Search for the cell housing the specified text and yield its [X, Y] center coordinate. 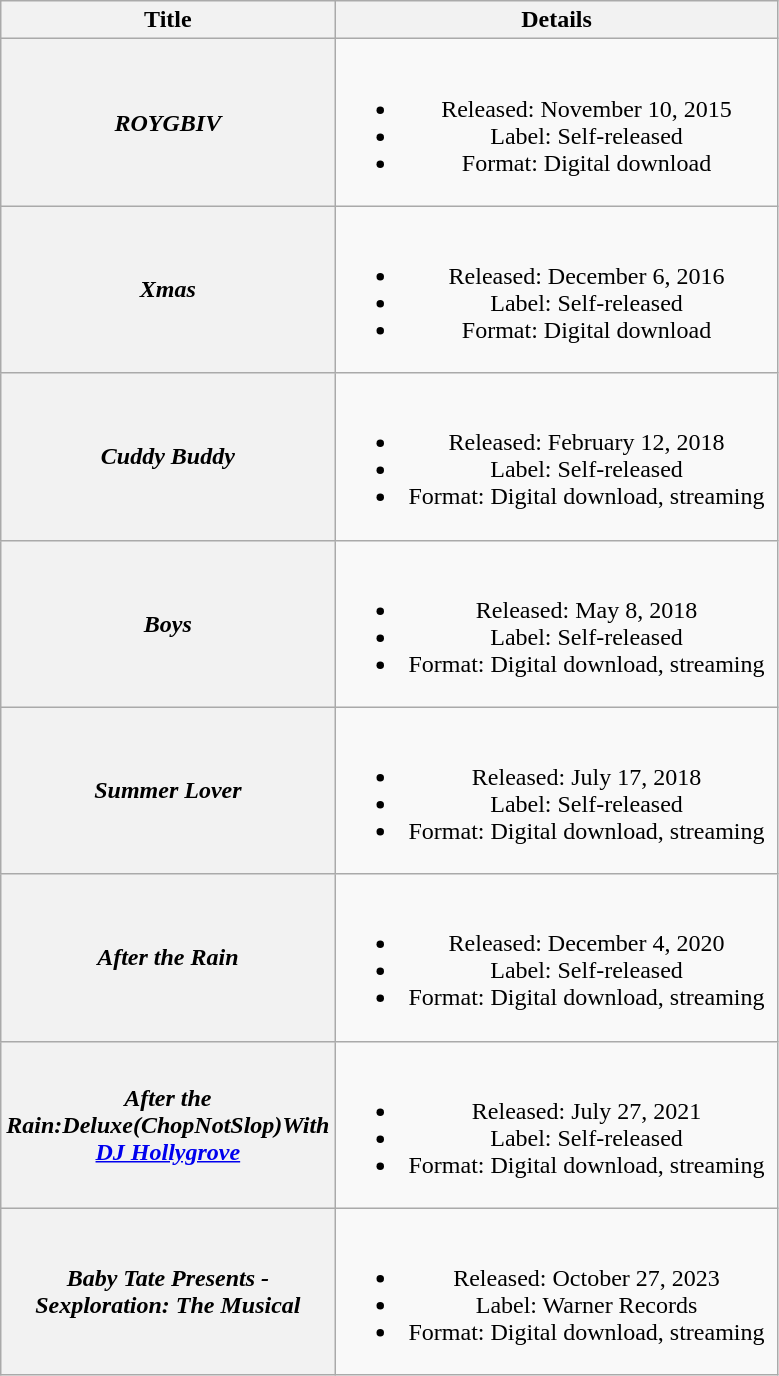
Released: December 4, 2020Label: Self-releasedFormat: Digital download, streaming [556, 958]
Released: May 8, 2018Label: Self-releasedFormat: Digital download, streaming [556, 624]
Xmas [168, 290]
After the Rain:Deluxe(ChopNotSlop)With DJ Hollygrove [168, 1124]
Released: November 10, 2015Label: Self-releasedFormat: Digital download [556, 122]
Summer Lover [168, 790]
Details [556, 20]
Released: February 12, 2018Label: Self-releasedFormat: Digital download, streaming [556, 456]
Released: December 6, 2016Label: Self-releasedFormat: Digital download [556, 290]
Cuddy Buddy [168, 456]
Baby Tate Presents - Sexploration: The Musical [168, 1292]
Released: July 27, 2021Label: Self-releasedFormat: Digital download, streaming [556, 1124]
Boys [168, 624]
ROYGBIV [168, 122]
Title [168, 20]
Released: July 17, 2018Label: Self-releasedFormat: Digital download, streaming [556, 790]
After the Rain [168, 958]
Released: October 27, 2023Label: Warner RecordsFormat: Digital download, streaming [556, 1292]
